Determine the [X, Y] coordinate at the center of the cell enclosing the given text.  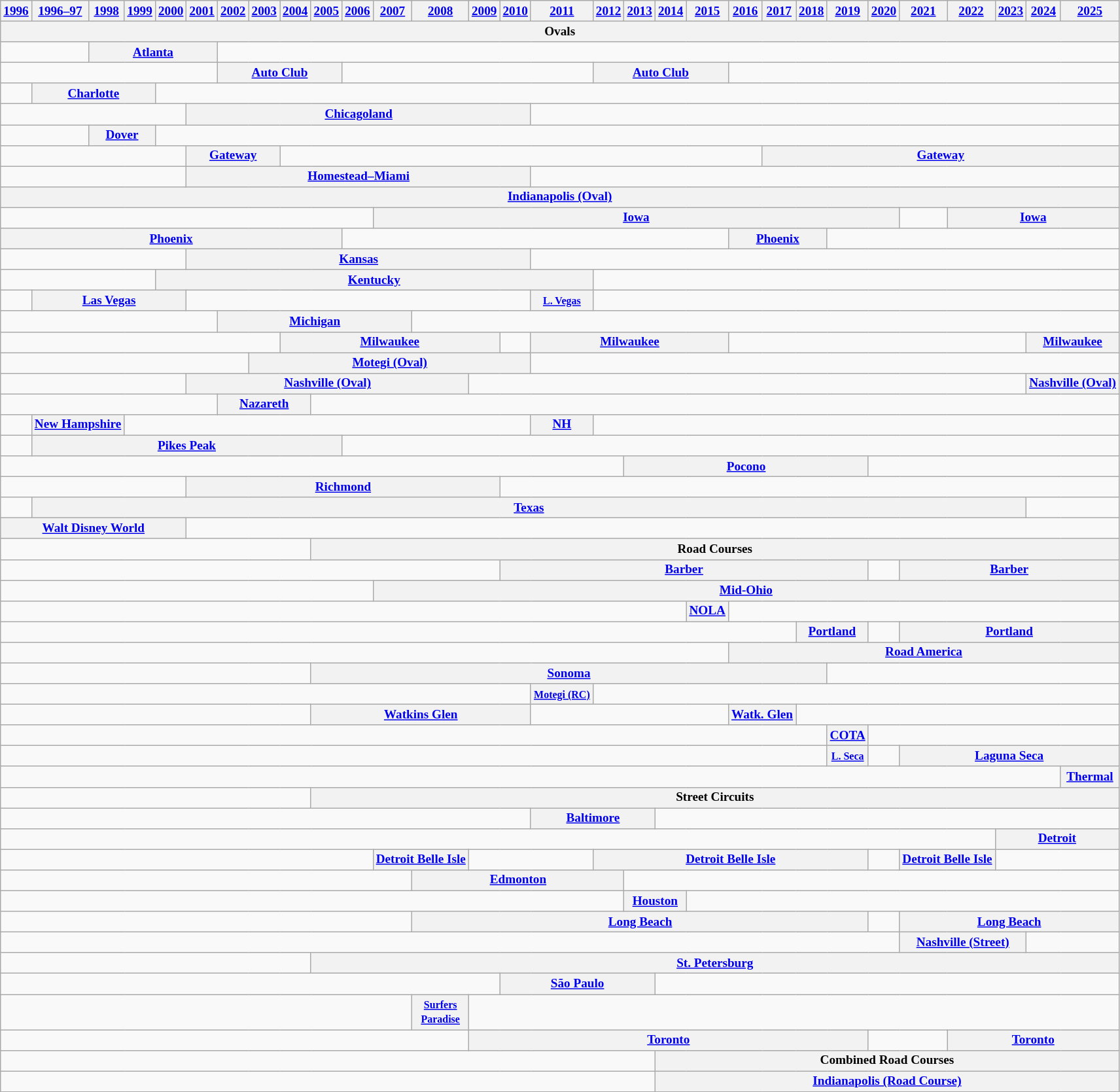
2024 [1044, 11]
Detroit [1057, 839]
Las Vegas [109, 301]
Ovals [560, 31]
Kansas [359, 259]
2016 [744, 11]
2000 [171, 11]
L. Vegas [561, 301]
Richmond [343, 487]
Motegi (RC) [561, 694]
1998 [107, 11]
NOLA [708, 611]
SurfersParadise [440, 1012]
2022 [971, 11]
Road Courses [715, 549]
2020 [884, 11]
Road America [924, 652]
2012 [608, 11]
Pocono [746, 467]
Houston [656, 901]
Nashville (Street) [963, 942]
2002 [233, 11]
Kentucky [374, 280]
1996–97 [60, 11]
Chicagoland [359, 114]
Atlanta [153, 52]
Walt Disney World [94, 529]
Michigan [315, 321]
2018 [811, 11]
2015 [708, 11]
2010 [516, 11]
2006 [358, 11]
Watk. Glen [761, 714]
Indianapolis (Road Course) [887, 1082]
2008 [440, 11]
Street Circuits [715, 798]
Laguna Seca [1009, 756]
2003 [264, 11]
Sonoma [569, 673]
2017 [779, 11]
2009 [484, 11]
2001 [202, 11]
2025 [1090, 11]
2013 [640, 11]
Indianapolis (Oval) [560, 197]
Motegi (Oval) [390, 362]
Mid-Ohio [746, 590]
2014 [671, 11]
2019 [848, 11]
São Paulo [577, 984]
New Hampshire [78, 425]
2011 [561, 11]
COTA [848, 735]
2023 [1011, 11]
Thermal [1090, 777]
Texas [529, 508]
1996 [16, 11]
2007 [393, 11]
Combined Road Courses [887, 1061]
2005 [326, 11]
L. Seca [848, 756]
Edmonton [518, 880]
1999 [140, 11]
Baltimore [593, 819]
Homestead–Miami [359, 177]
2021 [924, 11]
Pikes Peak [186, 446]
2004 [296, 11]
Watkins Glen [421, 714]
Dover [122, 135]
Nazareth [264, 404]
Charlotte [93, 94]
St. Petersburg [715, 963]
NH [561, 425]
